Scan for the cell matching the given text and deliver its (X, Y) coordinate at center. 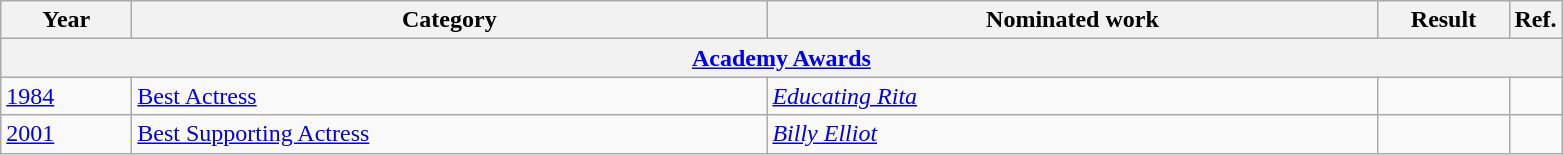
Category (450, 20)
Year (66, 20)
Billy Elliot (1072, 134)
Best Supporting Actress (450, 134)
Educating Rita (1072, 96)
1984 (66, 96)
Nominated work (1072, 20)
Result (1444, 20)
Ref. (1536, 20)
Academy Awards (782, 58)
2001 (66, 134)
Best Actress (450, 96)
